Detect which cell encompasses the target text, then output its (x, y) center coordinate. 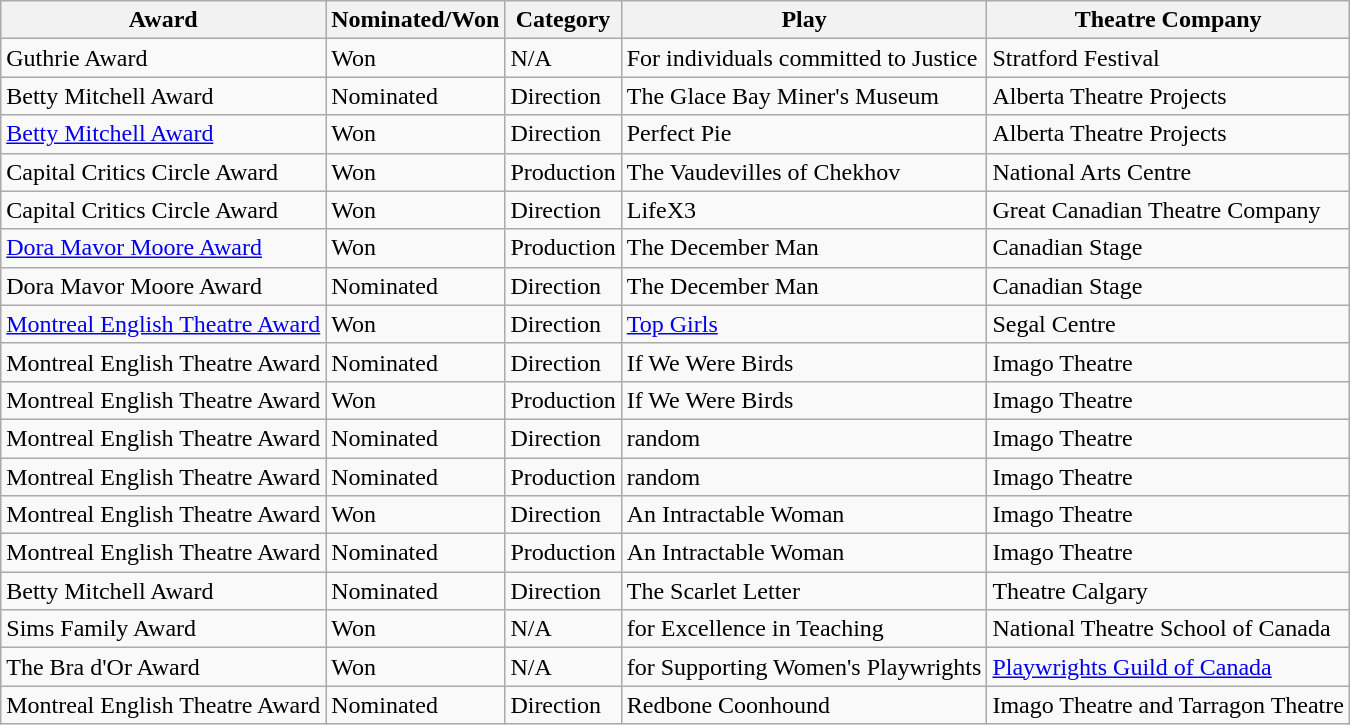
LifeX3 (804, 210)
Segal Centre (1168, 324)
Playwrights Guild of Canada (1168, 667)
Top Girls (804, 324)
Play (804, 20)
Perfect Pie (804, 134)
Category (563, 20)
for Supporting Women's Playwrights (804, 667)
for Excellence in Teaching (804, 629)
The Glace Bay Miner's Museum (804, 96)
Award (164, 20)
Guthrie Award (164, 58)
Redbone Coonhound (804, 705)
The Bra d'Or Award (164, 667)
Sims Family Award (164, 629)
Imago Theatre and Tarragon Theatre (1168, 705)
The Vaudevilles of Chekhov (804, 172)
Theatre Company (1168, 20)
Great Canadian Theatre Company (1168, 210)
For individuals committed to Justice (804, 58)
The Scarlet Letter (804, 591)
National Arts Centre (1168, 172)
Stratford Festival (1168, 58)
National Theatre School of Canada (1168, 629)
Theatre Calgary (1168, 591)
Nominated/Won (416, 20)
